For the text-containing cell, return its midpoint in (X, Y) coordinate format. 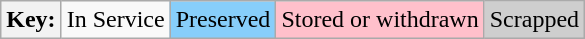
Key: (31, 20)
In Service (116, 20)
Stored or withdrawn (380, 20)
Preserved (223, 20)
Scrapped (534, 20)
